Find where the given text appears and provide that cell's center as (X, Y) coordinate. 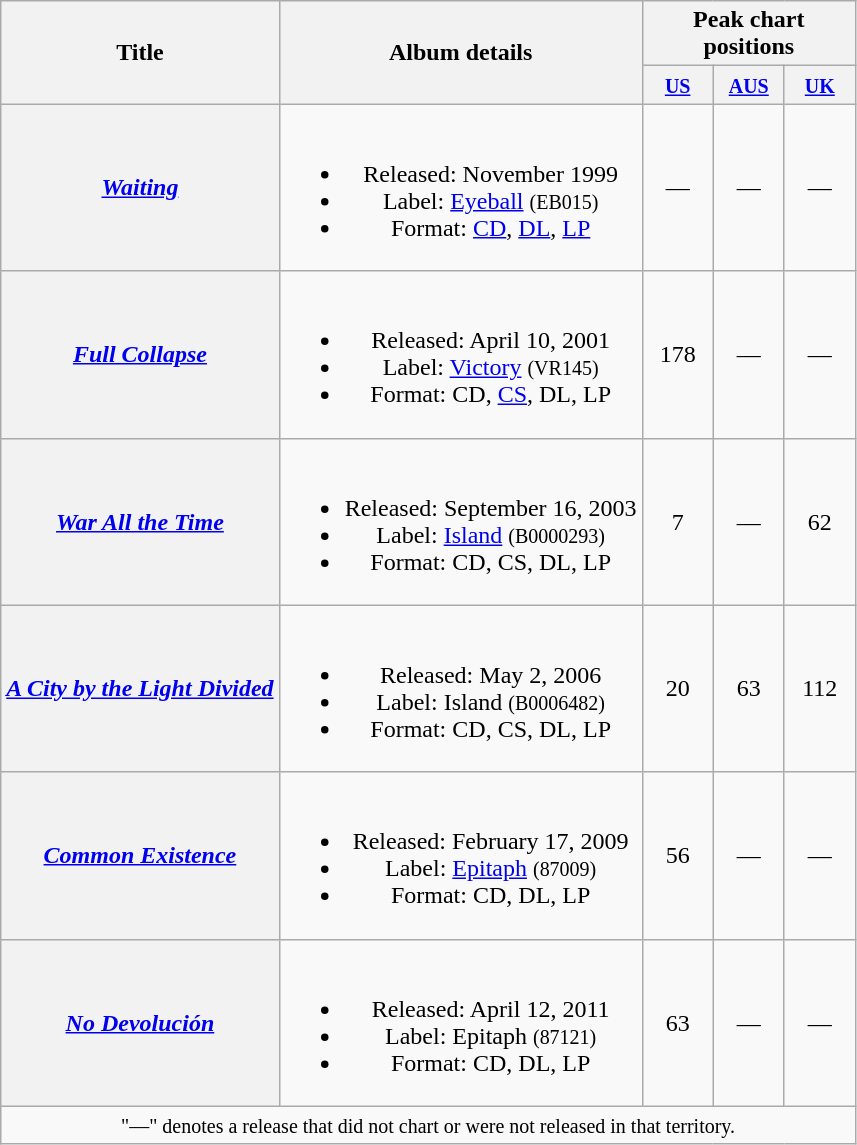
Released: April 10, 2001Label: Victory (VR145)Format: CD, CS, DL, LP (460, 354)
A City by the Light Divided (140, 688)
56 (678, 856)
Common Existence (140, 856)
UK (820, 85)
178 (678, 354)
Album details (460, 52)
Waiting (140, 188)
Released: April 12, 2011Label: Epitaph (87121)Format: CD, DL, LP (460, 1022)
7 (678, 522)
"—" denotes a release that did not chart or were not released in that territory. (428, 1125)
AUS (748, 85)
Title (140, 52)
Released: February 17, 2009Label: Epitaph (87009)Format: CD, DL, LP (460, 856)
Released: November 1999Label: Eyeball (EB015)Format: CD, DL, LP (460, 188)
No Devolución (140, 1022)
Released: September 16, 2003Label: Island (B0000293)Format: CD, CS, DL, LP (460, 522)
US (678, 85)
112 (820, 688)
Released: May 2, 2006Label: Island (B0006482)Format: CD, CS, DL, LP (460, 688)
Full Collapse (140, 354)
62 (820, 522)
Peak chartpositions (748, 34)
20 (678, 688)
War All the Time (140, 522)
